For the text-containing cell, return its midpoint in (x, y) coordinate format. 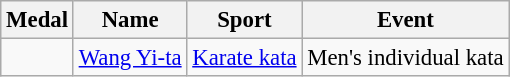
Name (130, 20)
Wang Yi-ta (130, 58)
Event (406, 20)
Karate kata (244, 58)
Men's individual kata (406, 58)
Sport (244, 20)
Medal (38, 20)
